Scan for the cell matching the given text and deliver its (X, Y) coordinate at center. 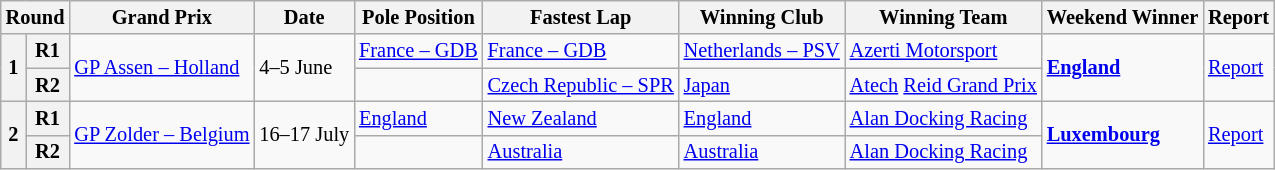
Fastest Lap (581, 17)
Atech Reid Grand Prix (944, 85)
GP Assen – Holland (162, 68)
Winning Club (762, 17)
Japan (762, 85)
Azerti Motorsport (944, 51)
Winning Team (944, 17)
Netherlands – PSV (762, 51)
4–5 June (304, 68)
Pole Position (418, 17)
GP Zolder – Belgium (162, 134)
New Zealand (581, 118)
Weekend Winner (1122, 17)
Round (36, 17)
Czech Republic – SPR (581, 85)
Date (304, 17)
Luxembourg (1122, 134)
16–17 July (304, 134)
2 (14, 134)
Grand Prix (162, 17)
1 (14, 68)
